Locate the cell with the specified text and output its (x, y) center coordinate. 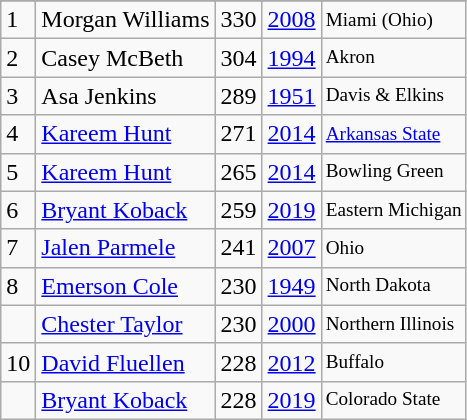
Arkansas State (394, 134)
3 (18, 96)
Buffalo (394, 362)
North Dakota (394, 286)
6 (18, 210)
289 (238, 96)
1994 (292, 58)
5 (18, 172)
2 (18, 58)
Miami (Ohio) (394, 20)
Northern Illinois (394, 324)
265 (238, 172)
Eastern Michigan (394, 210)
7 (18, 248)
2007 (292, 248)
Akron (394, 58)
10 (18, 362)
Davis & Elkins (394, 96)
Emerson Cole (126, 286)
330 (238, 20)
Ohio (394, 248)
Asa Jenkins (126, 96)
Chester Taylor (126, 324)
2000 (292, 324)
David Fluellen (126, 362)
Bowling Green (394, 172)
241 (238, 248)
2008 (292, 20)
8 (18, 286)
304 (238, 58)
271 (238, 134)
Morgan Williams (126, 20)
Jalen Parmele (126, 248)
1951 (292, 96)
4 (18, 134)
Colorado State (394, 400)
259 (238, 210)
Casey McBeth (126, 58)
1 (18, 20)
2012 (292, 362)
1949 (292, 286)
